From the cell containing the given text, extract its center point as [X, Y] coordinate. 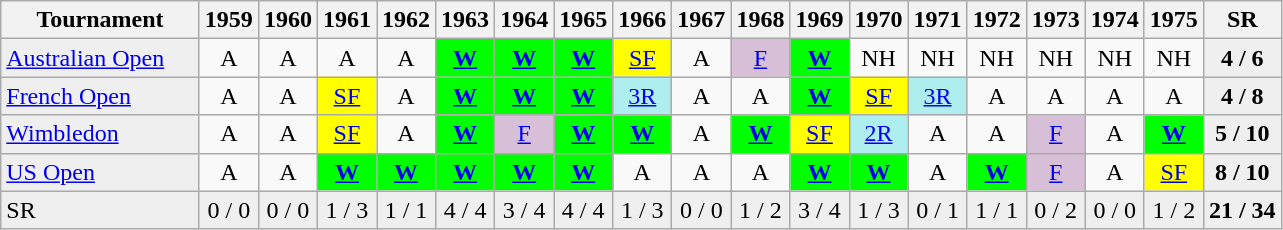
4 / 8 [1242, 96]
1973 [1056, 20]
1964 [524, 20]
Wimbledon [100, 134]
French Open [100, 96]
1969 [820, 20]
0 / 2 [1056, 210]
1972 [996, 20]
1963 [466, 20]
8 / 10 [1242, 172]
Australian Open [100, 58]
0 / 1 [938, 210]
4 / 6 [1242, 58]
US Open [100, 172]
1968 [760, 20]
1974 [1114, 20]
1961 [346, 20]
Tournament [100, 20]
1975 [1174, 20]
1971 [938, 20]
1965 [584, 20]
1962 [406, 20]
1970 [878, 20]
5 / 10 [1242, 134]
21 / 34 [1242, 210]
2R [878, 134]
1966 [642, 20]
1960 [288, 20]
1959 [228, 20]
1967 [702, 20]
